Provide the (x, y) coordinate of the cell's center where the given text is located.  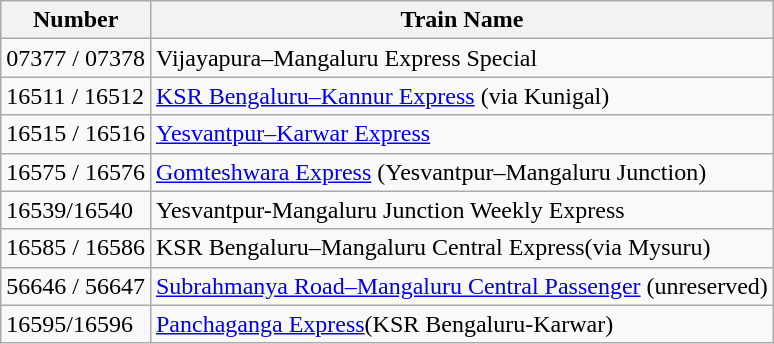
Train Name (462, 20)
16515 / 16516 (76, 134)
Gomteshwara Express (Yesvantpur–Mangaluru Junction) (462, 172)
KSR Bengaluru–Mangaluru Central Express(via Mysuru) (462, 248)
07377 / 07378 (76, 58)
Panchaganga Express(KSR Bengaluru-Karwar) (462, 324)
16595/16596 (76, 324)
16539/16540 (76, 210)
16511 / 16512 (76, 96)
Yesvantpur–Karwar Express (462, 134)
Vijayapura–Mangaluru Express Special (462, 58)
KSR Bengaluru–Kannur Express (via Kunigal) (462, 96)
Subrahmanya Road–Mangaluru Central Passenger (unreserved) (462, 286)
Yesvantpur-Mangaluru Junction Weekly Express (462, 210)
Number (76, 20)
56646 / 56647 (76, 286)
16575 / 16576 (76, 172)
16585 / 16586 (76, 248)
